Search for the cell housing the specified text and yield its [x, y] center coordinate. 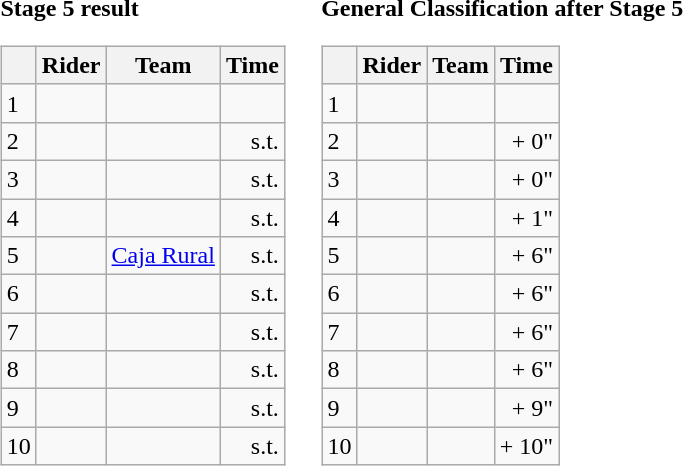
+ 9" [526, 408]
Caja Rural [163, 256]
+ 1" [526, 217]
+ 10" [526, 446]
